Return the [x, y] coordinate for the center point of the cell that contains the specified text.  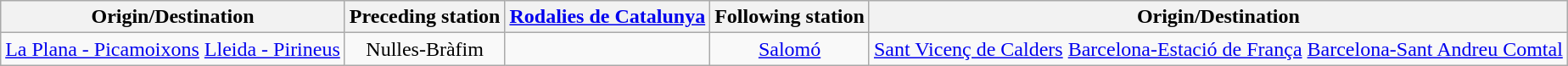
Nulles-Bràfim [424, 49]
La Plana - Picamoixons Lleida - Pirineus [173, 49]
Salomó [790, 49]
Preceding station [424, 17]
Sant Vicenç de Calders Barcelona-Estació de França Barcelona-Sant Andreu Comtal [1218, 49]
Following station [790, 17]
Rodalies de Catalunya [608, 17]
